Scan for the cell matching the given text and deliver its (X, Y) coordinate at center. 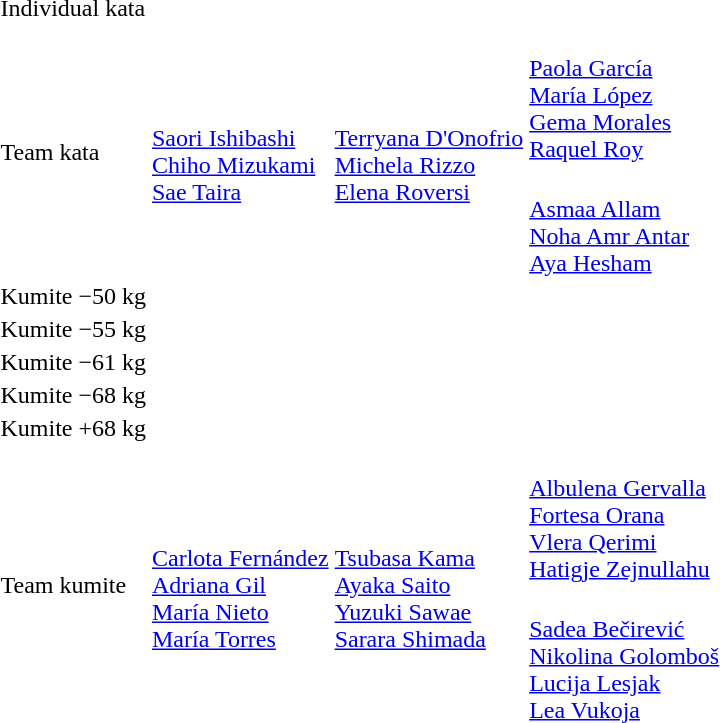
Terryana D'OnofrioMichela RizzoElena Roversi (429, 152)
Saori IshibashiChiho MizukamiSae Taira (241, 152)
